Identify which cell holds the provided text, then report its [X, Y] central coordinate. 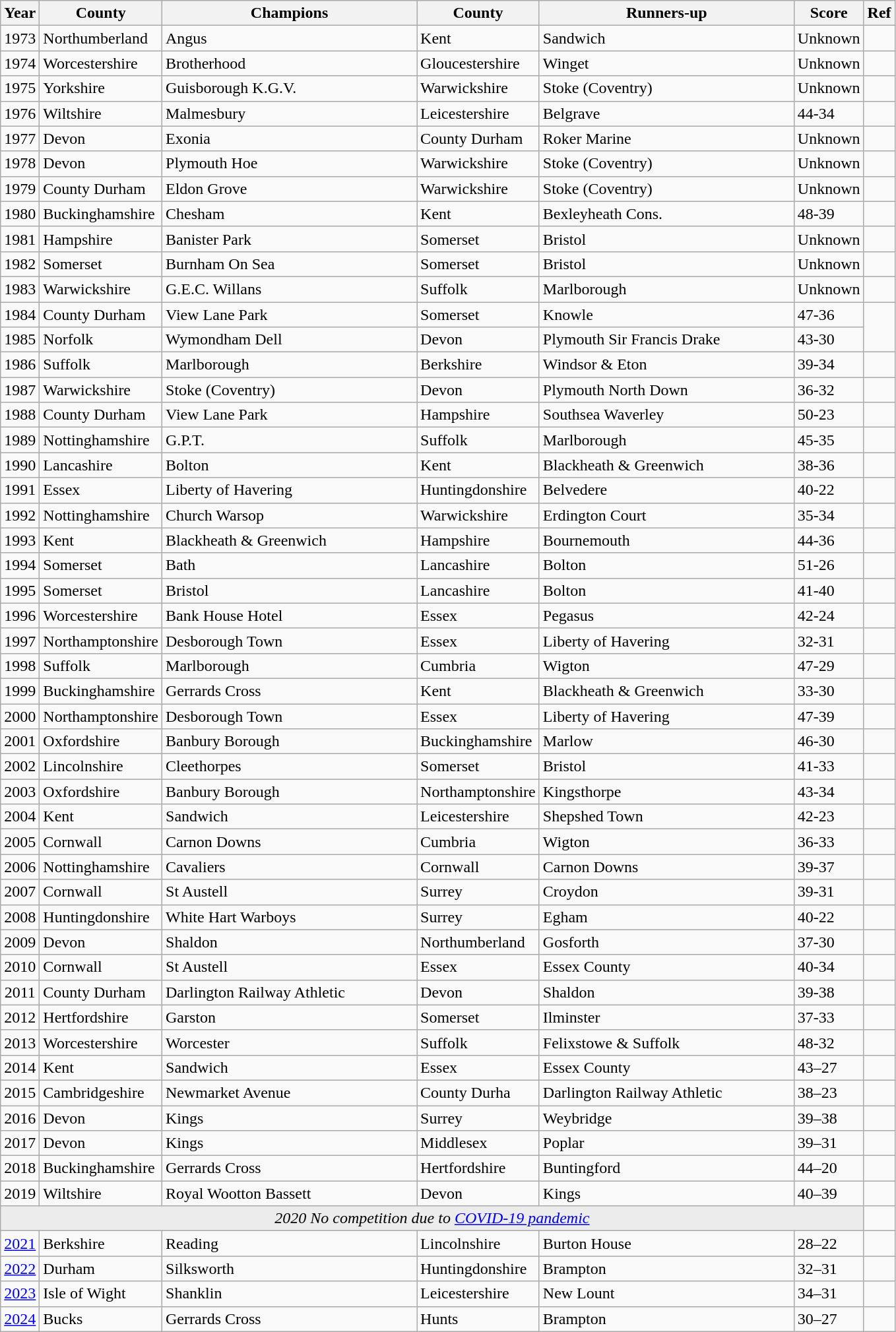
Belgrave [666, 113]
2013 [20, 1042]
G.P.T. [290, 440]
Garston [290, 1017]
1991 [20, 490]
43-30 [829, 340]
1988 [20, 415]
2017 [20, 1143]
2023 [20, 1294]
1989 [20, 440]
1996 [20, 616]
36-33 [829, 842]
2020 No competition due to COVID-19 pandemic [432, 1219]
Shepshed Town [666, 817]
42-24 [829, 616]
Shanklin [290, 1294]
28–22 [829, 1244]
42-23 [829, 817]
Ref [879, 13]
1998 [20, 666]
Croydon [666, 892]
2016 [20, 1118]
G.E.C. Willans [290, 289]
2000 [20, 716]
Champions [290, 13]
2018 [20, 1168]
1981 [20, 239]
Guisborough K.G.V. [290, 88]
Eldon Grove [290, 189]
1977 [20, 139]
2003 [20, 792]
Royal Wootton Bassett [290, 1193]
Marlow [666, 742]
2009 [20, 942]
Angus [290, 38]
48-39 [829, 214]
Runners-up [666, 13]
Buntingford [666, 1168]
Burnham On Sea [290, 264]
44-34 [829, 113]
Knowle [666, 315]
2021 [20, 1244]
40–39 [829, 1193]
Kingsthorpe [666, 792]
34–31 [829, 1294]
Windsor & Eton [666, 365]
33-30 [829, 691]
Southsea Waverley [666, 415]
Gosforth [666, 942]
39–38 [829, 1118]
Poplar [666, 1143]
Malmesbury [290, 113]
30–27 [829, 1319]
2006 [20, 867]
35-34 [829, 515]
46-30 [829, 742]
Middlesex [478, 1143]
Plymouth North Down [666, 390]
1976 [20, 113]
White Hart Warboys [290, 917]
Brotherhood [290, 63]
38–23 [829, 1093]
37-33 [829, 1017]
47-36 [829, 315]
1987 [20, 390]
Reading [290, 1244]
39-37 [829, 867]
Plymouth Hoe [290, 164]
2012 [20, 1017]
2024 [20, 1319]
1978 [20, 164]
Roker Marine [666, 139]
Wymondham Dell [290, 340]
2002 [20, 767]
40-34 [829, 967]
1974 [20, 63]
1983 [20, 289]
Winget [666, 63]
1984 [20, 315]
38-36 [829, 465]
2010 [20, 967]
Newmarket Avenue [290, 1093]
2004 [20, 817]
39-38 [829, 992]
Egham [666, 917]
Cleethorpes [290, 767]
Belvedere [666, 490]
Banister Park [290, 239]
41-33 [829, 767]
1979 [20, 189]
51-26 [829, 565]
Silksworth [290, 1269]
41-40 [829, 590]
Weybridge [666, 1118]
2007 [20, 892]
36-32 [829, 390]
Bournemouth [666, 540]
39-31 [829, 892]
1982 [20, 264]
47-29 [829, 666]
Exonia [290, 139]
Yorkshire [101, 88]
44-36 [829, 540]
39-34 [829, 365]
1997 [20, 641]
48-32 [829, 1042]
1985 [20, 340]
Plymouth Sir Francis Drake [666, 340]
Burton House [666, 1244]
Ilminster [666, 1017]
1980 [20, 214]
Worcester [290, 1042]
Norfolk [101, 340]
2014 [20, 1067]
37-30 [829, 942]
Chesham [290, 214]
Bath [290, 565]
2019 [20, 1193]
32–31 [829, 1269]
2005 [20, 842]
1995 [20, 590]
39–31 [829, 1143]
Hunts [478, 1319]
32-31 [829, 641]
45-35 [829, 440]
1986 [20, 365]
Erdington Court [666, 515]
Year [20, 13]
Durham [101, 1269]
Isle of Wight [101, 1294]
Cavaliers [290, 867]
1975 [20, 88]
1992 [20, 515]
Bank House Hotel [290, 616]
Pegasus [666, 616]
New Lount [666, 1294]
2011 [20, 992]
1994 [20, 565]
Bucks [101, 1319]
1993 [20, 540]
2001 [20, 742]
43–27 [829, 1067]
44–20 [829, 1168]
50-23 [829, 415]
2008 [20, 917]
47-39 [829, 716]
2022 [20, 1269]
Score [829, 13]
1973 [20, 38]
Cambridgeshire [101, 1093]
43-34 [829, 792]
Felixstowe & Suffolk [666, 1042]
Church Warsop [290, 515]
2015 [20, 1093]
Bexleyheath Cons. [666, 214]
1999 [20, 691]
1990 [20, 465]
County Durha [478, 1093]
Gloucestershire [478, 63]
